Provide the [X, Y] coordinate of the cell's center where the given text is located.  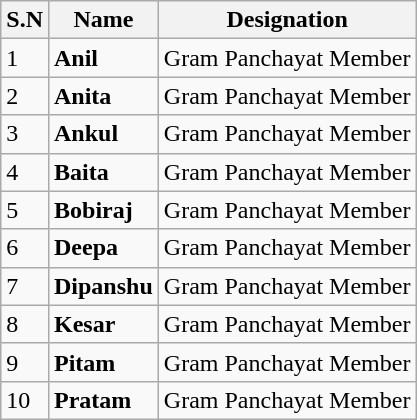
Baita [103, 172]
Pitam [103, 362]
10 [25, 400]
6 [25, 248]
Pratam [103, 400]
3 [25, 134]
Designation [287, 20]
Name [103, 20]
Dipanshu [103, 286]
Deepa [103, 248]
9 [25, 362]
Ankul [103, 134]
Bobiraj [103, 210]
Kesar [103, 324]
Anil [103, 58]
1 [25, 58]
5 [25, 210]
2 [25, 96]
7 [25, 286]
4 [25, 172]
S.N [25, 20]
Anita [103, 96]
8 [25, 324]
